Output the [X, Y] coordinate of the center of the cell containing the given text.  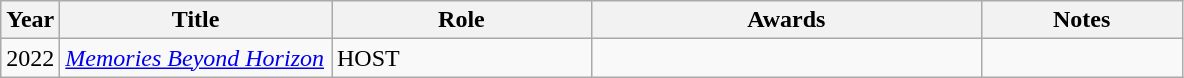
Notes [1082, 20]
Year [30, 20]
Role [462, 20]
Awards [786, 20]
Title [196, 20]
Memories Beyond Horizon [196, 58]
HOST [462, 58]
2022 [30, 58]
